Determine the (x, y) coordinate at the center of the cell enclosing the given text.  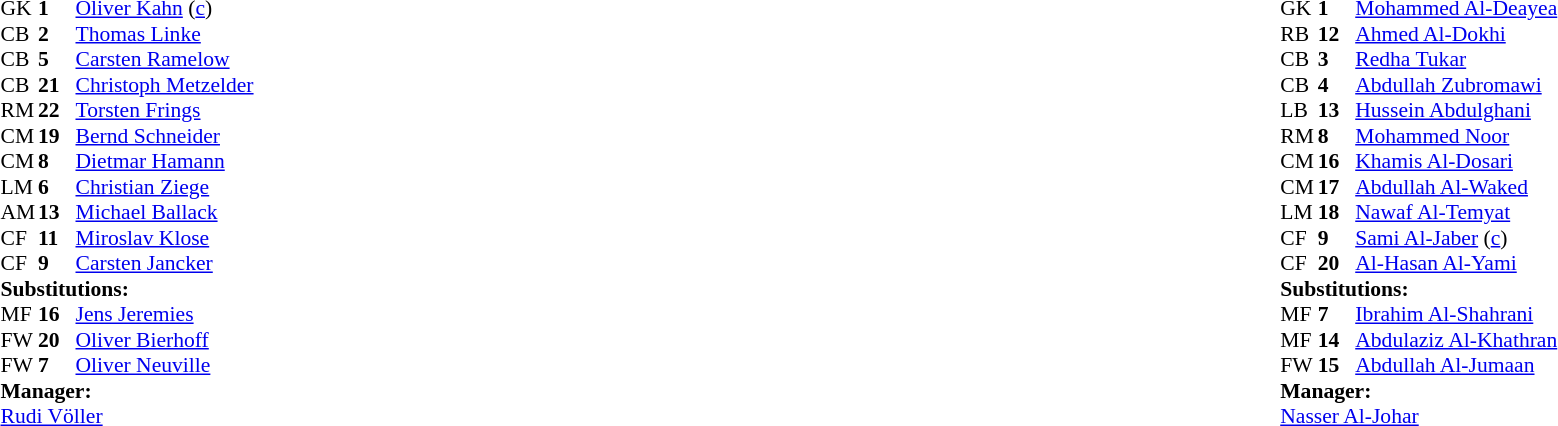
12 (1337, 34)
Dietmar Hamann (165, 161)
3 (1337, 59)
Thomas Linke (165, 34)
AM (19, 213)
18 (1337, 213)
Abdullah Al-Waked (1456, 187)
22 (57, 111)
Oliver Bierhoff (165, 340)
6 (57, 187)
4 (1337, 85)
Jens Jeremies (165, 315)
Miroslav Klose (165, 238)
15 (1337, 365)
Christian Ziege (165, 187)
Carsten Ramelow (165, 59)
LB (1299, 111)
Abdullah Al-Jumaan (1456, 365)
17 (1337, 187)
Abdulaziz Al-Khathran (1456, 340)
Hussein Abdulghani (1456, 111)
Nawaf Al-Temyat (1456, 213)
19 (57, 136)
Torsten Frings (165, 111)
11 (57, 238)
Bernd Schneider (165, 136)
Abdullah Zubromawi (1456, 85)
Sami Al-Jaber (c) (1456, 238)
RB (1299, 34)
Redha Tukar (1456, 59)
Carsten Jancker (165, 263)
Michael Ballack (165, 213)
Al-Hasan Al-Yami (1456, 263)
Mohammed Noor (1456, 136)
Oliver Neuville (165, 365)
2 (57, 34)
21 (57, 85)
5 (57, 59)
Christoph Metzelder (165, 85)
Ahmed Al-Dokhi (1456, 34)
Khamis Al-Dosari (1456, 161)
Ibrahim Al-Shahrani (1456, 315)
14 (1337, 340)
